Identify which cell holds the provided text, then report its [x, y] central coordinate. 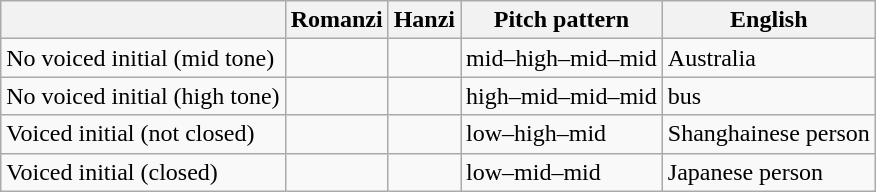
Shanghainese person [768, 134]
Japanese person [768, 172]
No voiced initial (high tone) [143, 96]
high–mid–mid–mid [562, 96]
low–mid–mid [562, 172]
No voiced initial (mid tone) [143, 58]
bus [768, 96]
low–high–mid [562, 134]
Romanzi [336, 20]
Hanzi [424, 20]
mid–high–mid–mid [562, 58]
Voiced initial (not closed) [143, 134]
Voiced initial (closed) [143, 172]
Australia [768, 58]
English [768, 20]
Pitch pattern [562, 20]
